Find where the given text appears and provide that cell's center as [x, y] coordinate. 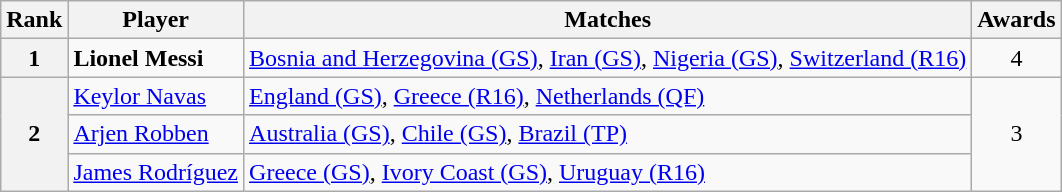
James Rodríguez [156, 172]
Australia (GS), Chile (GS), Brazil (TP) [608, 134]
Bosnia and Herzegovina (GS), Iran (GS), Nigeria (GS), Switzerland (R16) [608, 58]
Rank [34, 20]
4 [1016, 58]
Greece (GS), Ivory Coast (GS), Uruguay (R16) [608, 172]
Keylor Navas [156, 96]
England (GS), Greece (R16), Netherlands (QF) [608, 96]
1 [34, 58]
Awards [1016, 20]
2 [34, 134]
3 [1016, 134]
Arjen Robben [156, 134]
Player [156, 20]
Lionel Messi [156, 58]
Matches [608, 20]
